Search for the cell housing the specified text and yield its [X, Y] center coordinate. 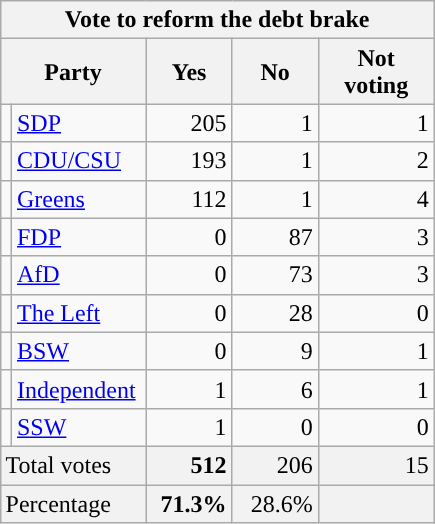
No [275, 72]
6 [275, 389]
Greens [78, 199]
112 [189, 199]
Not voting [376, 72]
BSW [78, 351]
Party [73, 72]
SSW [78, 427]
Percentage [73, 503]
28 [275, 313]
Vote to reform the debt brake [217, 20]
206 [275, 465]
Yes [189, 72]
4 [376, 199]
193 [189, 161]
9 [275, 351]
512 [189, 465]
AfD [78, 275]
15 [376, 465]
CDU/CSU [78, 161]
Total votes [73, 465]
73 [275, 275]
The Left [78, 313]
2 [376, 161]
FDP [78, 237]
87 [275, 237]
28.6% [275, 503]
SDP [78, 123]
205 [189, 123]
Independent [78, 389]
71.3% [189, 503]
